For the text-containing cell, return its midpoint in (X, Y) coordinate format. 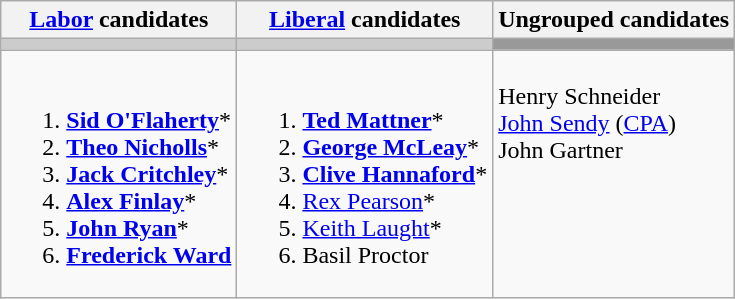
Henry Schneider John Sendy (CPA) John Gartner (614, 174)
Ungrouped candidates (614, 20)
Liberal candidates (365, 20)
Ted Mattner*George McLeay*Clive Hannaford*Rex Pearson*Keith Laught*Basil Proctor (365, 174)
Sid O'Flaherty*Theo Nicholls*Jack Critchley*Alex Finlay*John Ryan*Frederick Ward (119, 174)
Labor candidates (119, 20)
